Pinpoint the cell where the given text exists, returning its [x, y] midpoint coordinate. 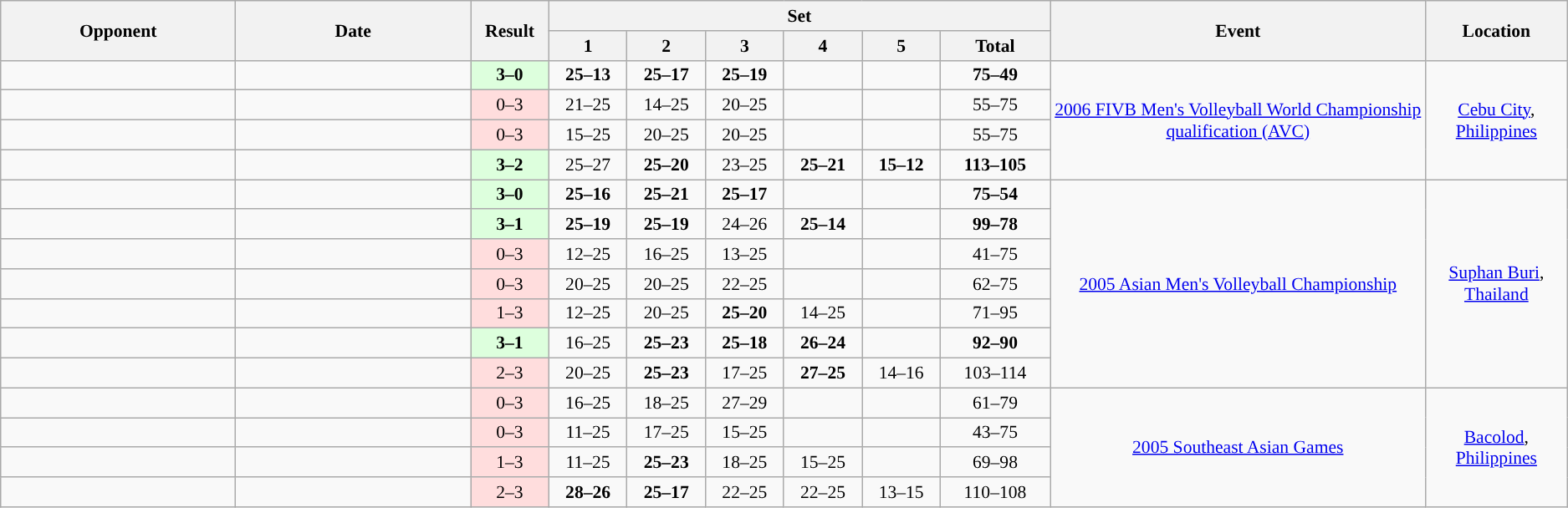
Total [995, 46]
113–105 [995, 165]
5 [901, 46]
25–27 [588, 165]
2006 FIVB Men's Volleyball World Championship qualification (AVC) [1239, 119]
2 [667, 46]
28–26 [588, 492]
Event [1239, 30]
69–98 [995, 463]
25–16 [588, 195]
75–54 [995, 195]
15–12 [901, 165]
Result [510, 30]
3–2 [510, 165]
21–25 [588, 105]
Set [799, 16]
13–25 [745, 254]
Cebu City, Philippines [1497, 119]
103–114 [995, 373]
3 [745, 46]
71–95 [995, 313]
25–18 [745, 343]
99–78 [995, 225]
4 [823, 46]
1 [588, 46]
27–29 [745, 403]
Suphan Buri, Thailand [1497, 284]
110–108 [995, 492]
2005 Southeast Asian Games [1239, 447]
Bacolod, Philippines [1497, 447]
26–24 [823, 343]
Location [1497, 30]
61–79 [995, 403]
Opponent [119, 30]
23–25 [745, 165]
92–90 [995, 343]
Date [353, 30]
25–13 [588, 75]
13–15 [901, 492]
75–49 [995, 75]
41–75 [995, 254]
14–16 [901, 373]
27–25 [823, 373]
43–75 [995, 433]
2005 Asian Men's Volleyball Championship [1239, 284]
25–14 [823, 225]
24–26 [745, 225]
62–75 [995, 284]
